From the cell containing the given text, extract its center point as [X, Y] coordinate. 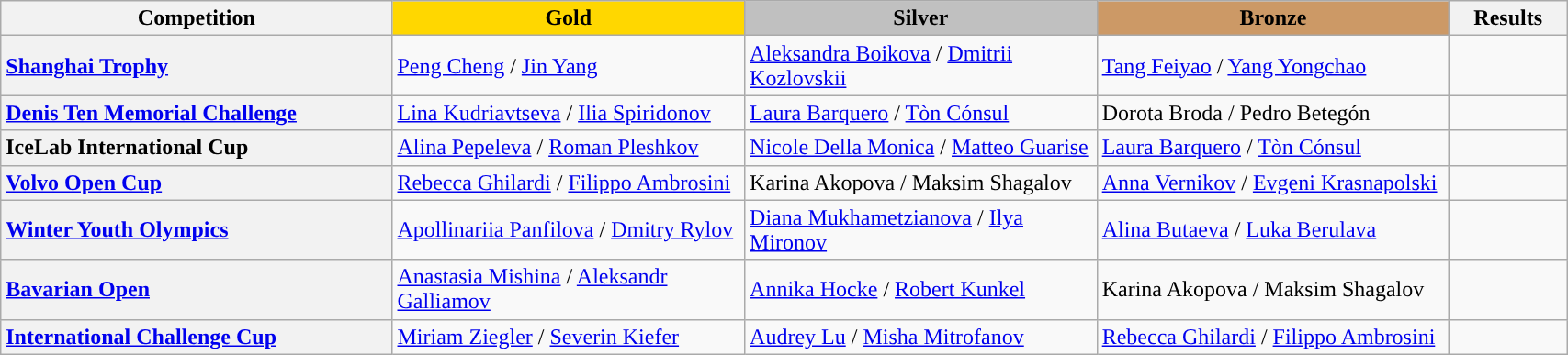
Audrey Lu / Misha Mitrofanov [921, 337]
Denis Ten Memorial Challenge [197, 113]
Apollinariia Panfilova / Dmitry Rylov [569, 229]
Results [1508, 18]
Dorota Broda / Pedro Betegón [1273, 113]
International Challenge Cup [197, 337]
Peng Cheng / Jin Yang [569, 66]
Diana Mukhametzianova / Ilya Mironov [921, 229]
Annika Hocke / Robert Kunkel [921, 290]
Bavarian Open [197, 290]
Volvo Open Cup [197, 183]
Lina Kudriavtseva / Ilia Spiridonov [569, 113]
Shanghai Trophy [197, 66]
Winter Youth Olympics [197, 229]
IceLab International Cup [197, 148]
Anastasia Mishina / Aleksandr Galliamov [569, 290]
Bronze [1273, 18]
Alina Butaeva / Luka Berulava [1273, 229]
Miriam Ziegler / Severin Kiefer [569, 337]
Tang Feiyao / Yang Yongchao [1273, 66]
Silver [921, 18]
Nicole Della Monica / Matteo Guarise [921, 148]
Gold [569, 18]
Aleksandra Boikova / Dmitrii Kozlovskii [921, 66]
Competition [197, 18]
Alina Pepeleva / Roman Pleshkov [569, 148]
Anna Vernikov / Evgeni Krasnapolski [1273, 183]
